Capture the cell that displays the provided text and extract its (x, y) central coordinate. 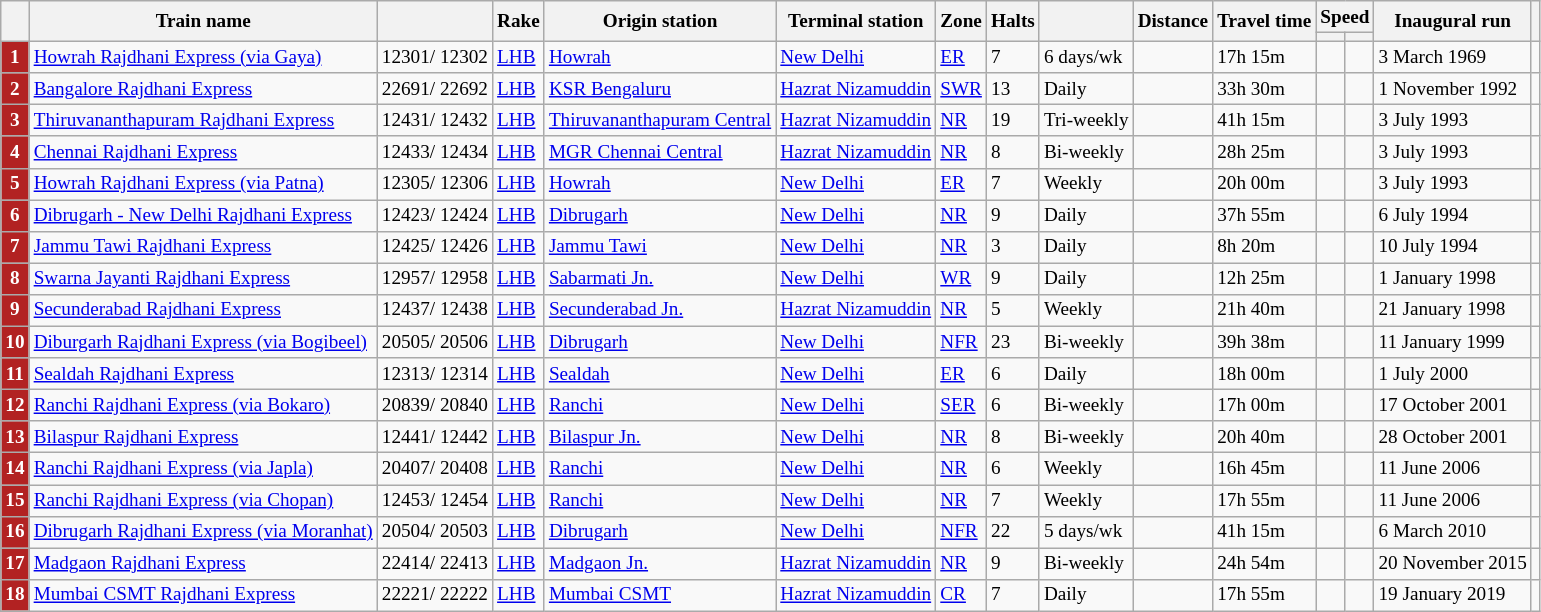
12957/ 12958 (434, 279)
Inaugural run (1452, 22)
20 November 2015 (1452, 564)
Chennai Rajdhani Express (203, 152)
Rake (519, 22)
1 November 1992 (1452, 89)
Speed (1345, 17)
12433/ 12434 (434, 152)
17 (15, 564)
MGR Chennai Central (660, 152)
39h 38m (1264, 342)
Ranchi Rajdhani Express (via Japla) (203, 469)
KSR Bengaluru (660, 89)
23 (1012, 342)
24h 54m (1264, 564)
Thiruvananthapuram Rajdhani Express (203, 121)
CR (962, 595)
8h 20m (1264, 247)
28h 25m (1264, 152)
Howrah Rajdhani Express (via Patna) (203, 184)
20504/ 20503 (434, 532)
12313/ 12314 (434, 374)
21 January 1998 (1452, 310)
Bilaspur Rajdhani Express (203, 437)
Sealdah Rajdhani Express (203, 374)
Ranchi Rajdhani Express (via Bokaro) (203, 405)
12h 25m (1264, 279)
19 January 2019 (1452, 595)
Secunderabad Rajdhani Express (203, 310)
WR (962, 279)
22 (1012, 532)
Origin station (660, 22)
12301/ 12302 (434, 57)
1 (15, 57)
22414/ 22413 (434, 564)
18h 00m (1264, 374)
20407/ 20408 (434, 469)
Howrah Rajdhani Express (via Gaya) (203, 57)
Diburgarh Rajdhani Express (via Bogibeel) (203, 342)
5 days/wk (1086, 532)
Bangalore Rajdhani Express (203, 89)
14 (15, 469)
12305/ 12306 (434, 184)
16 (15, 532)
Sealdah (660, 374)
11 January 1999 (1452, 342)
SWR (962, 89)
20h 40m (1264, 437)
22691/ 22692 (434, 89)
12423/ 12424 (434, 216)
33h 30m (1264, 89)
10 July 1994 (1452, 247)
20h 00m (1264, 184)
6 days/wk (1086, 57)
17h 00m (1264, 405)
Madgaon Rajdhani Express (203, 564)
Distance (1173, 22)
Terminal station (856, 22)
SER (962, 405)
2 (15, 89)
12453/ 12454 (434, 500)
15 (15, 500)
Swarna Jayanti Rajdhani Express (203, 279)
Bilaspur Jn. (660, 437)
10 (15, 342)
19 (1012, 121)
21h 40m (1264, 310)
17h 15m (1264, 57)
Secunderabad Jn. (660, 310)
37h 55m (1264, 216)
16h 45m (1264, 469)
17 October 2001 (1452, 405)
18 (15, 595)
28 October 2001 (1452, 437)
12431/ 12432 (434, 121)
Mumbai CSMT (660, 595)
Dibrugarh - New Delhi Rajdhani Express (203, 216)
4 (15, 152)
Mumbai CSMT Rajdhani Express (203, 595)
6 July 1994 (1452, 216)
Sabarmati Jn. (660, 279)
Travel time (1264, 22)
22221/ 22222 (434, 595)
Dibrugarh Rajdhani Express (via Moranhat) (203, 532)
Thiruvananthapuram Central (660, 121)
Ranchi Rajdhani Express (via Chopan) (203, 500)
1 January 1998 (1452, 279)
Madgaon Jn. (660, 564)
Halts (1012, 22)
Zone (962, 22)
Jammu Tawi (660, 247)
6 March 2010 (1452, 532)
12441/ 12442 (434, 437)
20505/ 20506 (434, 342)
12437/ 12438 (434, 310)
Jammu Tawi Rajdhani Express (203, 247)
3 March 1969 (1452, 57)
12425/ 12426 (434, 247)
12 (15, 405)
Train name (203, 22)
20839/ 20840 (434, 405)
11 (15, 374)
1 July 2000 (1452, 374)
Tri-weekly (1086, 121)
